Capture the cell that displays the provided text and extract its (x, y) central coordinate. 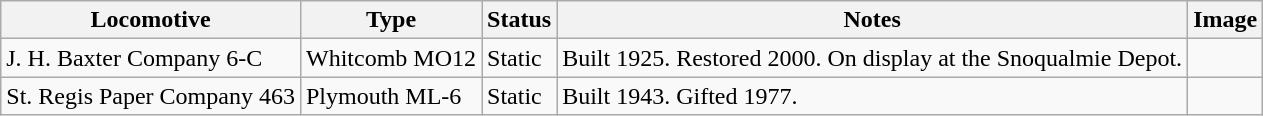
Built 1943. Gifted 1977. (872, 96)
J. H. Baxter Company 6-C (151, 58)
Plymouth ML-6 (390, 96)
St. Regis Paper Company 463 (151, 96)
Locomotive (151, 20)
Status (520, 20)
Type (390, 20)
Image (1226, 20)
Whitcomb MO12 (390, 58)
Built 1925. Restored 2000. On display at the Snoqualmie Depot. (872, 58)
Notes (872, 20)
